Pinpoint the cell where the given text exists, returning its [x, y] midpoint coordinate. 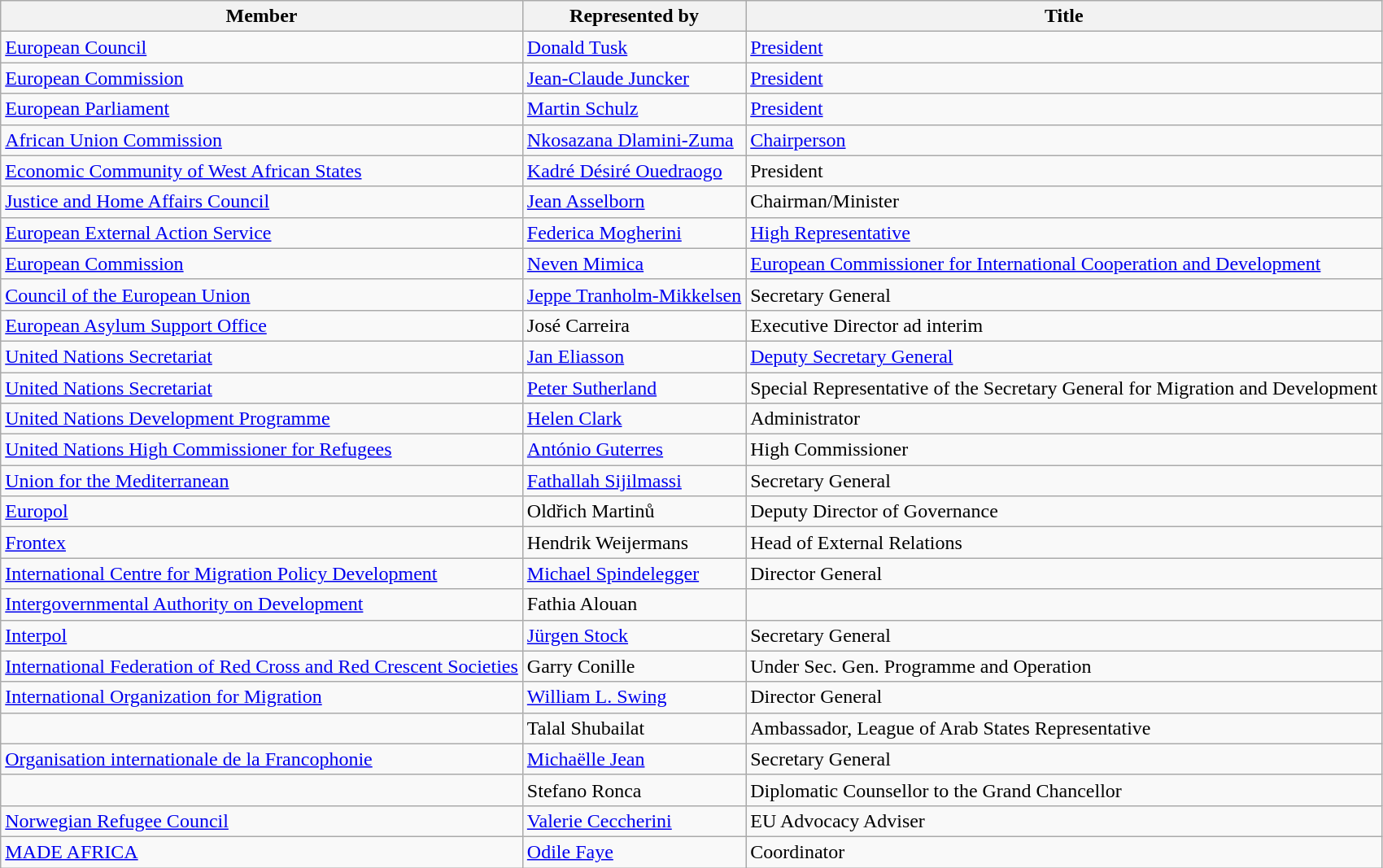
Garry Conille [634, 666]
Europol [262, 512]
Jeppe Tranholm-Mikkelsen [634, 294]
Coordinator [1064, 852]
Ambassador, League of Arab States Representative [1064, 728]
International Federation of Red Cross and Red Crescent Societies [262, 666]
MADE AFRICA [262, 852]
Norwegian Refugee Council [262, 821]
Valerie Ceccherini [634, 821]
José Carreira [634, 325]
Frontex [262, 543]
Under Sec. Gen. Programme and Operation [1064, 666]
Member [262, 16]
Nkosazana Dlamini-Zuma [634, 140]
European Parliament [262, 109]
Hendrik Weijermans [634, 543]
Donald Tusk [634, 47]
European Council [262, 47]
Intergovernmental Authority on Development [262, 604]
Jürgen Stock [634, 635]
Odile Faye [634, 852]
António Guterres [634, 450]
Michaëlle Jean [634, 759]
Fathallah Sijilmassi [634, 481]
European Asylum Support Office [262, 325]
Jean Asselborn [634, 202]
Chairperson [1064, 140]
Administrator [1064, 419]
Jan Eliasson [634, 356]
Deputy Director of Governance [1064, 512]
High Commissioner [1064, 450]
Stefano Ronca [634, 790]
Represented by [634, 16]
Union for the Mediterranean [262, 481]
African Union Commission [262, 140]
Organisation internationale de la Francophonie [262, 759]
International Organization for Migration [262, 697]
Jean-Claude Juncker [634, 78]
William L. Swing [634, 697]
Peter Sutherland [634, 388]
Economic Community of West African States [262, 171]
Justice and Home Affairs Council [262, 202]
Council of the European Union [262, 294]
Federica Mogherini [634, 233]
United Nations High Commissioner for Refugees [262, 450]
Talal Shubailat [634, 728]
Helen Clark [634, 419]
Chairman/Minister [1064, 202]
Executive Director ad interim [1064, 325]
Interpol [262, 635]
Kadré Désiré Ouedraogo [634, 171]
European External Action Service [262, 233]
Head of External Relations [1064, 543]
EU Advocacy Adviser [1064, 821]
High Representative [1064, 233]
Special Representative of the Secretary General for Migration and Development [1064, 388]
Title [1064, 16]
Fathia Alouan [634, 604]
United Nations Development Programme [262, 419]
Martin Schulz [634, 109]
Diplomatic Counsellor to the Grand Chancellor [1064, 790]
Deputy Secretary General [1064, 356]
European Commissioner for International Cooperation and Development [1064, 264]
Oldřich Martinů [634, 512]
International Centre for Migration Policy Development [262, 574]
Michael Spindelegger [634, 574]
Neven Mimica [634, 264]
